For the text-containing cell, return its midpoint in (X, Y) coordinate format. 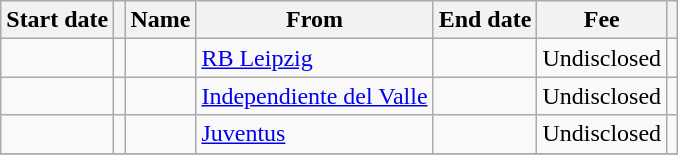
Name (160, 20)
End date (485, 20)
Independiente del Valle (314, 96)
Juventus (314, 134)
From (314, 20)
Fee (602, 20)
Start date (58, 20)
RB Leipzig (314, 58)
